Identify which cell holds the provided text, then report its (x, y) central coordinate. 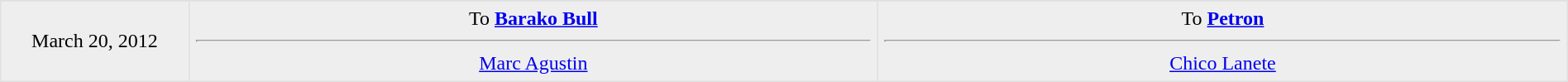
March 20, 2012 (94, 41)
To Barako BullMarc Agustin (533, 41)
To PetronChico Lanete (1223, 41)
